For the text-containing cell, return its midpoint in (x, y) coordinate format. 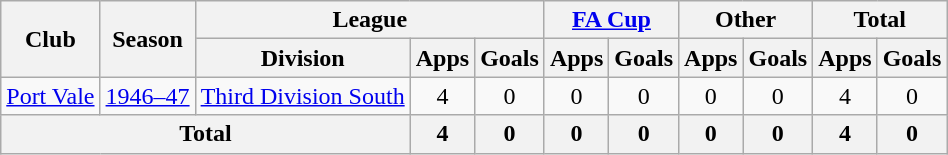
Club (50, 39)
FA Cup (611, 20)
1946–47 (148, 96)
Other (746, 20)
Third Division South (302, 96)
League (370, 20)
Port Vale (50, 96)
Season (148, 39)
Division (302, 58)
